Return [x, y] of the center of cell containing provided text 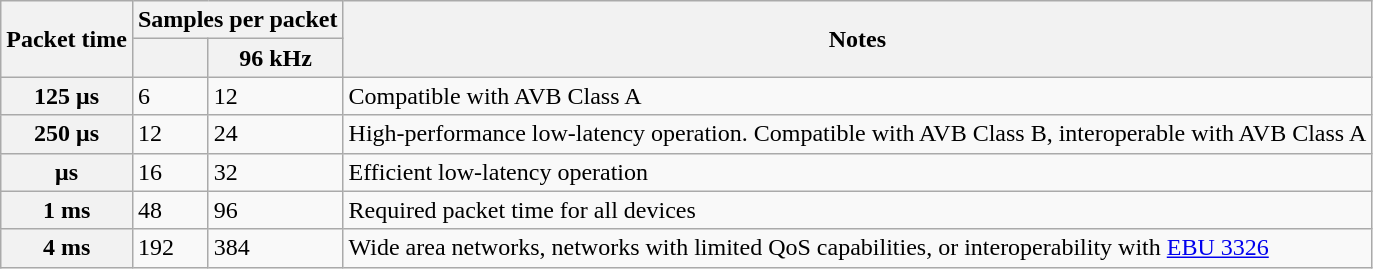
125 μs [67, 96]
192 [170, 248]
16 [170, 172]
1 ms [67, 210]
250 μs [67, 134]
4 ms [67, 248]
Required packet time for all devices [858, 210]
Packet time [67, 39]
6 [170, 96]
Wide area networks, networks with limited QoS capabilities, or interoperability with EBU 3326 [858, 248]
μs [67, 172]
Notes [858, 39]
24 [276, 134]
Efficient low-latency operation [858, 172]
Compatible with AVB Class A [858, 96]
96 kHz [276, 58]
48 [170, 210]
High-performance low-latency operation. Compatible with AVB Class B, interoperable with AVB Class A [858, 134]
384 [276, 248]
Samples per packet [238, 20]
32 [276, 172]
96 [276, 210]
